Output the [x, y] coordinate of the center of the cell containing the given text.  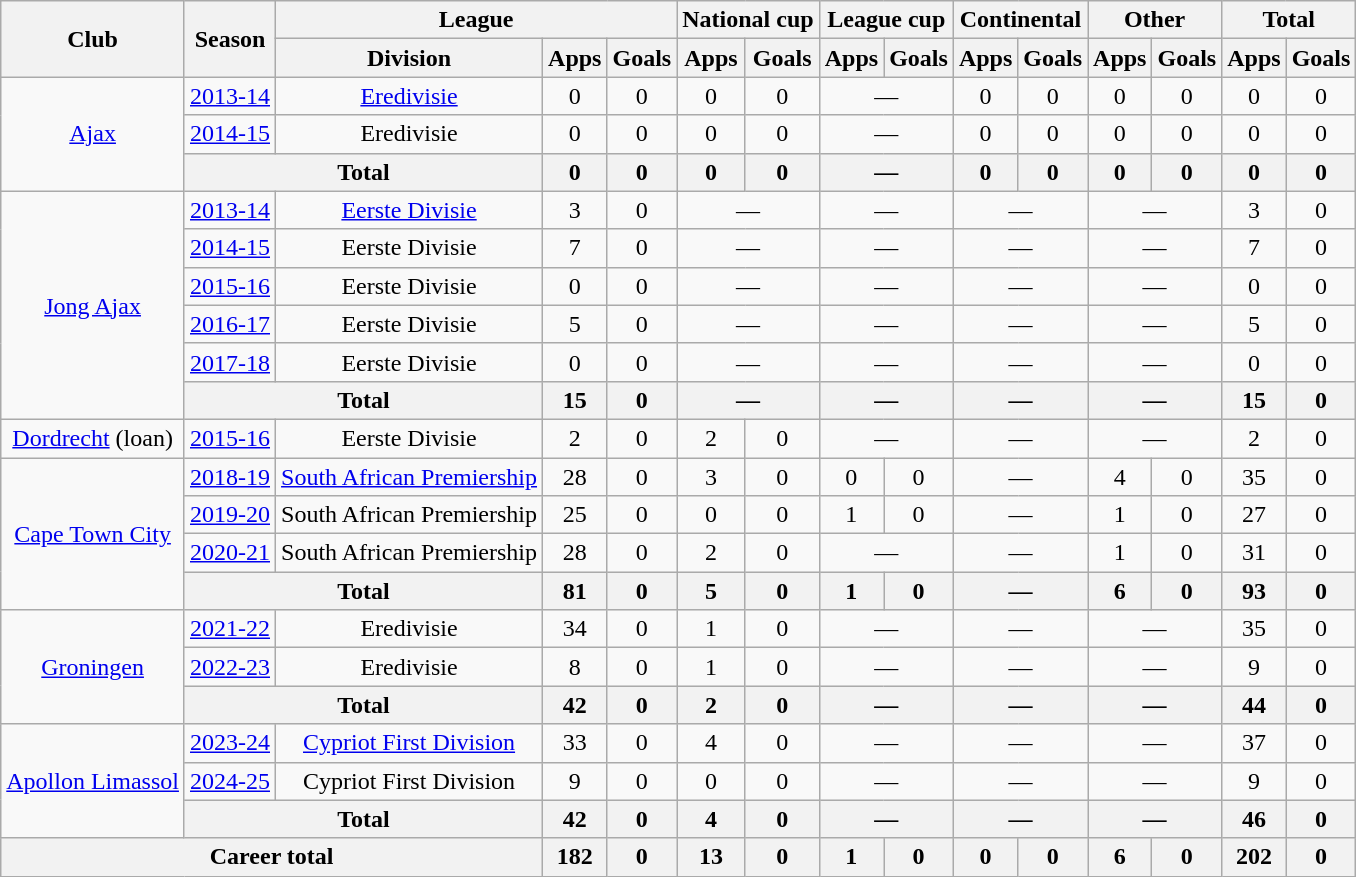
National cup [748, 20]
2022-23 [230, 667]
Season [230, 39]
182 [575, 857]
27 [1254, 515]
93 [1254, 591]
Jong Ajax [93, 305]
81 [575, 591]
2024-25 [230, 781]
League [476, 20]
25 [575, 515]
34 [575, 629]
Cape Town City [93, 534]
Groningen [93, 667]
Apollon Limassol [93, 781]
Ajax [93, 134]
2021-22 [230, 629]
13 [711, 857]
Division [410, 58]
44 [1254, 705]
Dordrecht (loan) [93, 438]
2023-24 [230, 743]
Club [93, 39]
33 [575, 743]
202 [1254, 857]
2018-19 [230, 477]
2017-18 [230, 362]
League cup [886, 20]
31 [1254, 553]
2016-17 [230, 324]
46 [1254, 819]
Career total [272, 857]
Other [1155, 20]
37 [1254, 743]
8 [575, 667]
Continental [1020, 20]
2019-20 [230, 515]
2020-21 [230, 553]
